Detect which cell encompasses the target text, then output its [x, y] center coordinate. 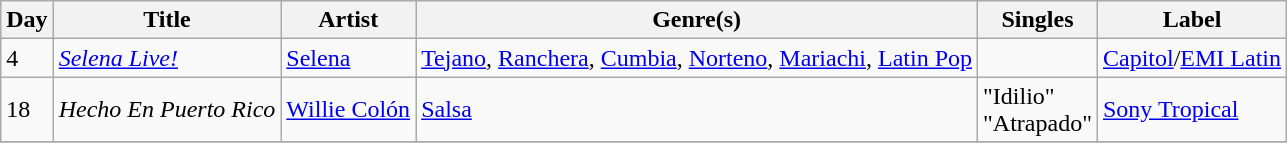
Title [167, 20]
4 [27, 58]
Day [27, 20]
Selena [348, 58]
Label [1192, 20]
Selena Live! [167, 58]
Artist [348, 20]
18 [27, 110]
Genre(s) [697, 20]
Sony Tropical [1192, 110]
Singles [1038, 20]
Capitol/EMI Latin [1192, 58]
Willie Colón [348, 110]
"Idilio""Atrapado" [1038, 110]
Tejano, Ranchera, Cumbia, Norteno, Mariachi, Latin Pop [697, 58]
Hecho En Puerto Rico [167, 110]
Salsa [697, 110]
